Identify which cell holds the provided text, then report its (x, y) central coordinate. 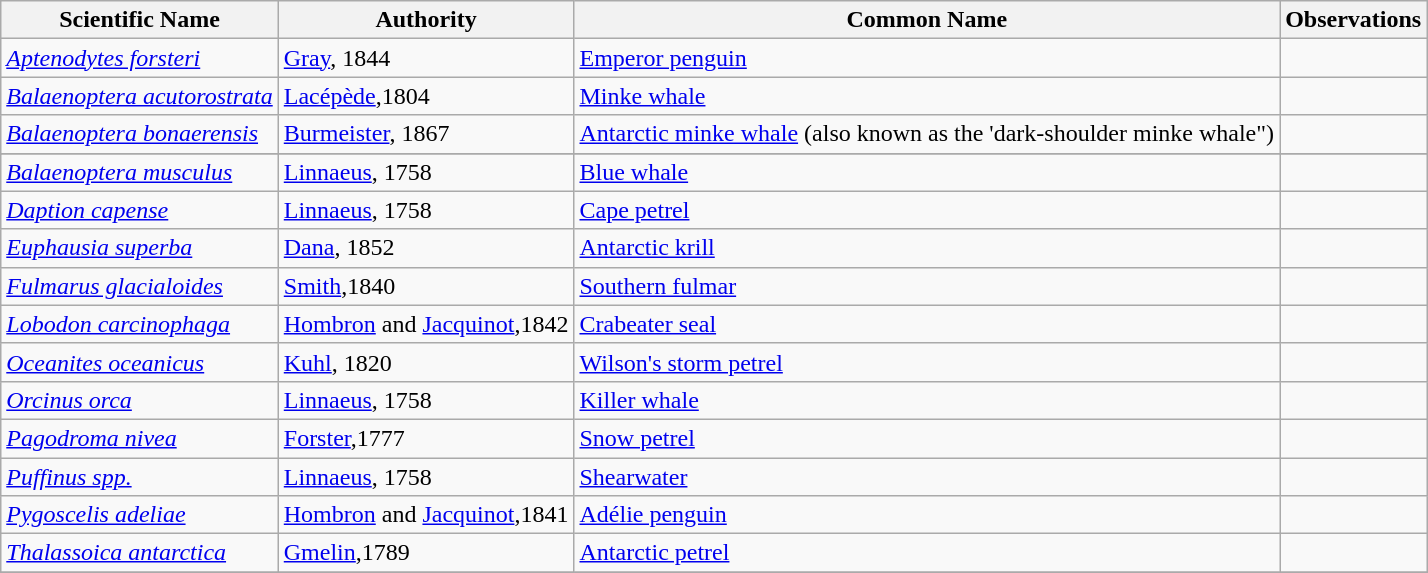
Authority (426, 20)
Hombron and Jacquinot,1842 (426, 324)
Antarctic krill (927, 248)
Shearwater (927, 477)
Emperor penguin (927, 58)
Balaenoptera musculus (140, 172)
Forster,1777 (426, 438)
Minke whale (927, 96)
Euphausia superba (140, 248)
Hombron and Jacquinot,1841 (426, 515)
Aptenodytes forsteri (140, 58)
Snow petrel (927, 438)
Antarctic petrel (927, 553)
Puffinus spp. (140, 477)
Pygoscelis adeliae (140, 515)
Southern fulmar (927, 286)
Burmeister, 1867 (426, 134)
Antarctic minke whale (also known as the 'dark-shoulder minke whale") (927, 134)
Oceanites oceanicus (140, 362)
Lobodon carcinophaga (140, 324)
Adélie penguin (927, 515)
Thalassoica antarctica (140, 553)
Gray, 1844 (426, 58)
Killer whale (927, 400)
Smith,1840 (426, 286)
Daption capense (140, 210)
Blue whale (927, 172)
Balaenoptera bonaerensis (140, 134)
Kuhl, 1820 (426, 362)
Pagodroma nivea (140, 438)
Wilson's storm petrel (927, 362)
Crabeater seal (927, 324)
Cape petrel (927, 210)
Balaenoptera acutorostrata (140, 96)
Gmelin,1789 (426, 553)
Fulmarus glacialoides (140, 286)
Lacépède,1804 (426, 96)
Scientific Name (140, 20)
Observations (1354, 20)
Common Name (927, 20)
Orcinus orca (140, 400)
Dana, 1852 (426, 248)
